For the text-containing cell, return its midpoint in [X, Y] coordinate format. 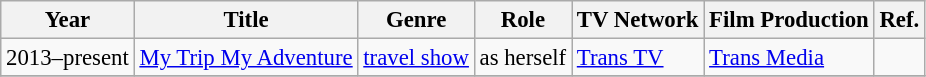
Role [522, 20]
Trans Media [789, 58]
My Trip My Adventure [246, 58]
as herself [522, 58]
Year [68, 20]
Film Production [789, 20]
Title [246, 20]
2013–present [68, 58]
Genre [416, 20]
Trans TV [638, 58]
Ref. [899, 20]
TV Network [638, 20]
travel show [416, 58]
